Extract the [X, Y] coordinate from the center of the cell holding the provided text.  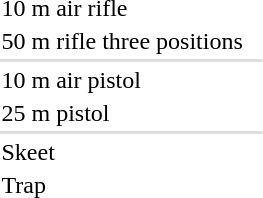
10 m air pistol [122, 80]
50 m rifle three positions [122, 41]
Skeet [122, 152]
25 m pistol [122, 113]
